Return [X, Y] of the center of cell containing provided text 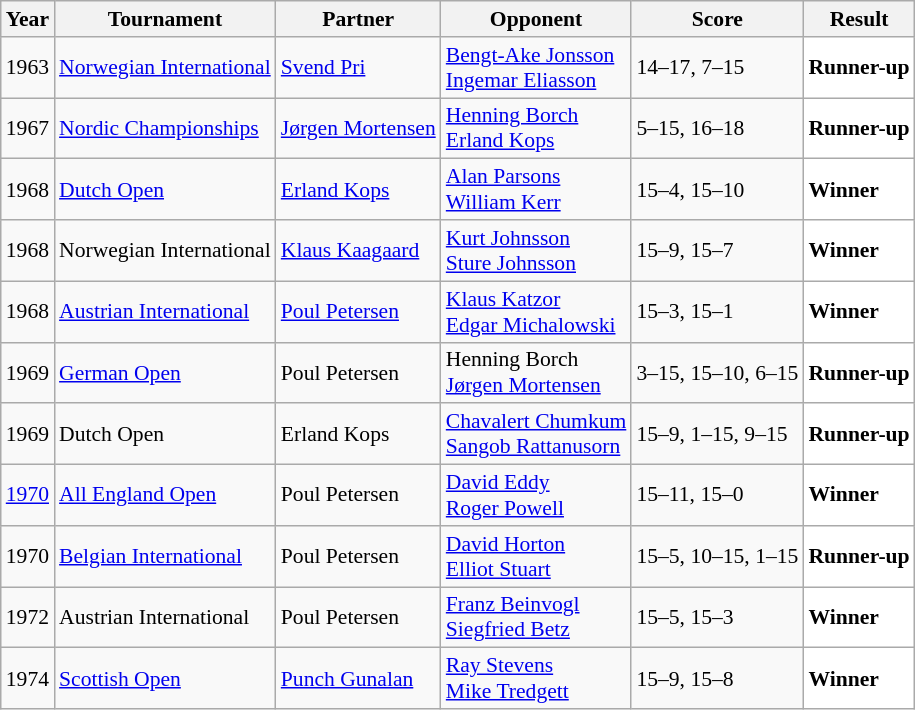
Belgian International [165, 556]
All England Open [165, 496]
Ray Stevens Mike Tredgett [536, 678]
Result [858, 19]
15–9, 1–15, 9–15 [717, 434]
1963 [28, 68]
Henning Borch Erland Kops [536, 128]
15–5, 15–3 [717, 618]
Klaus Kaagaard [358, 250]
Svend Pri [358, 68]
15–9, 15–7 [717, 250]
Henning Borch Jørgen Mortensen [536, 372]
Jørgen Mortensen [358, 128]
1972 [28, 618]
Scottish Open [165, 678]
Partner [358, 19]
Punch Gunalan [358, 678]
Kurt Johnsson Sture Johnsson [536, 250]
15–11, 15–0 [717, 496]
3–15, 15–10, 6–15 [717, 372]
Klaus Katzor Edgar Michalowski [536, 312]
15–4, 15–10 [717, 190]
15–9, 15–8 [717, 678]
German Open [165, 372]
15–5, 10–15, 1–15 [717, 556]
14–17, 7–15 [717, 68]
Alan Parsons William Kerr [536, 190]
David Eddy Roger Powell [536, 496]
Nordic Championships [165, 128]
15–3, 15–1 [717, 312]
1974 [28, 678]
Franz Beinvogl Siegfried Betz [536, 618]
David Horton Elliot Stuart [536, 556]
Year [28, 19]
Opponent [536, 19]
Bengt-Ake Jonsson Ingemar Eliasson [536, 68]
Tournament [165, 19]
Chavalert Chumkum Sangob Rattanusorn [536, 434]
5–15, 16–18 [717, 128]
1967 [28, 128]
Score [717, 19]
